For the text-containing cell, return its midpoint in [X, Y] coordinate format. 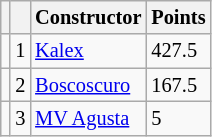
2 [20, 85]
5 [178, 118]
Boscoscuro [88, 85]
Constructor [88, 17]
427.5 [178, 51]
1 [20, 51]
167.5 [178, 85]
3 [20, 118]
Kalex [88, 51]
MV Agusta [88, 118]
Points [178, 17]
